Provide the (X, Y) coordinate of the cell's center where the given text is located.  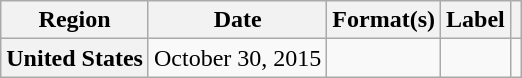
Region (75, 20)
Date (237, 20)
Label (476, 20)
Format(s) (384, 20)
United States (75, 58)
October 30, 2015 (237, 58)
